Output the [x, y] coordinate of the center of the cell containing the given text.  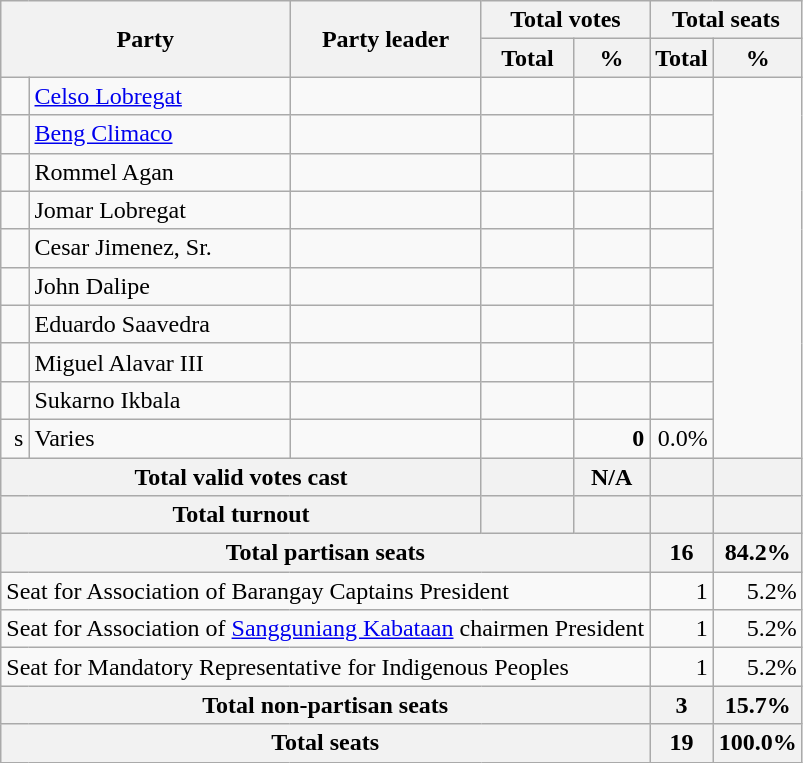
Varies [160, 438]
Cesar Jimenez, Sr. [160, 248]
Celso Lobregat [160, 96]
Eduardo Saavedra [160, 324]
Jomar Lobregat [160, 210]
John Dalipe [160, 286]
s [15, 438]
Rommel Agan [160, 172]
Total turnout [242, 515]
Miguel Alavar III [160, 362]
N/A [611, 477]
0.0% [682, 438]
Party leader [386, 39]
16 [682, 553]
19 [682, 743]
100.0% [758, 743]
Seat for Association of Barangay Captains President [326, 591]
Beng Climaco [160, 134]
0 [611, 438]
Seat for Mandatory Representative for Indigenous Peoples [326, 667]
84.2% [758, 553]
3 [682, 705]
Seat for Association of Sangguniang Kabataan chairmen President [326, 629]
Total valid votes cast [242, 477]
Sukarno Ikbala [160, 400]
Party [146, 39]
Total partisan seats [326, 553]
15.7% [758, 705]
Total non-partisan seats [326, 705]
Total votes [565, 20]
